Output the (X, Y) coordinate of the center of the cell containing the given text.  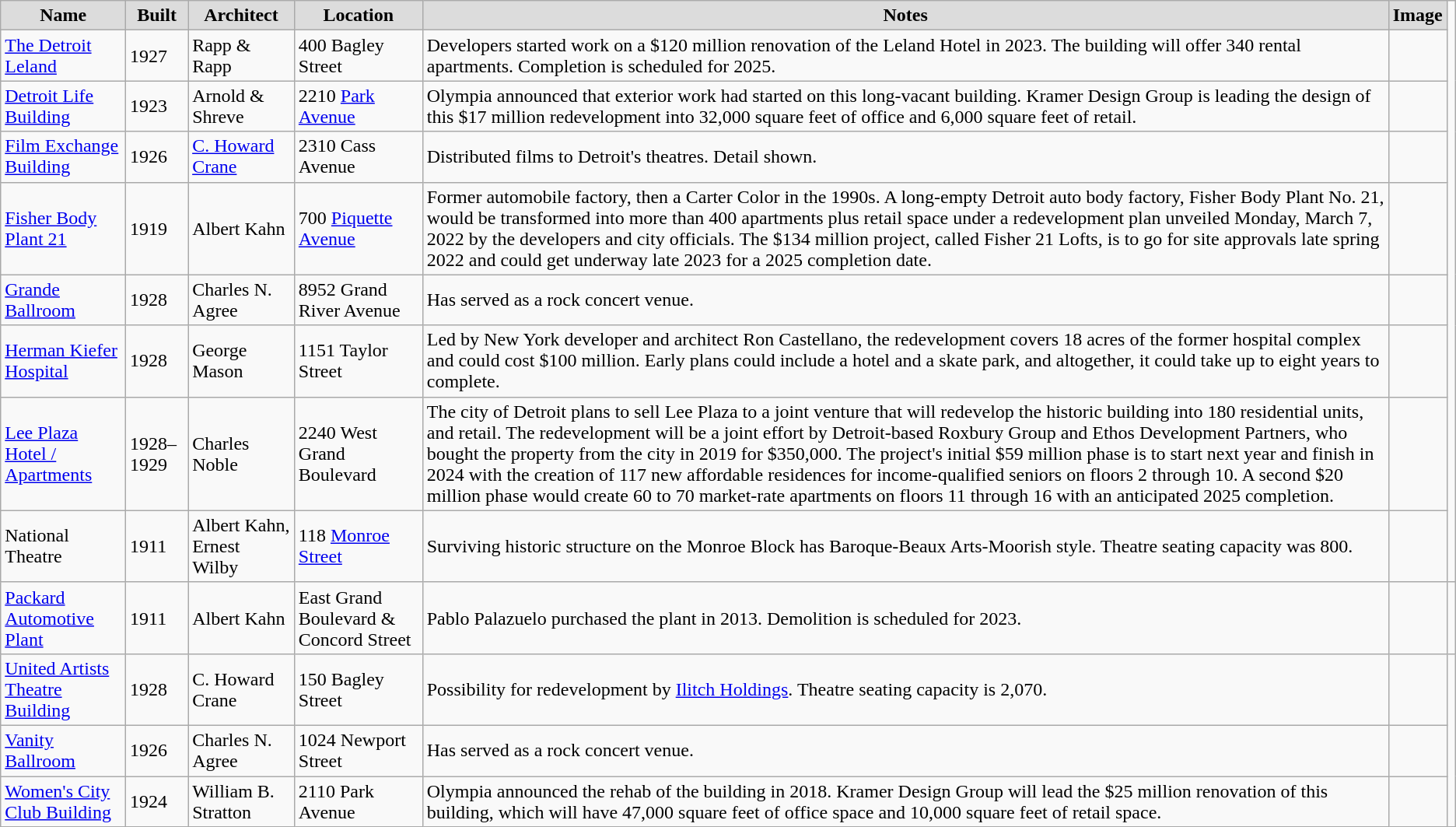
2210 Park Avenue (358, 106)
400 Bagley Street (358, 56)
1928–1929 (157, 454)
Distributed films to Detroit's theatres. Detail shown. (905, 157)
1927 (157, 56)
Built (157, 16)
Location (358, 16)
United Artists Theatre Building (64, 689)
Lee Plaza Hotel / Apartments (64, 454)
Packard Automotive Plant (64, 618)
National Theatre (64, 546)
Name (64, 16)
East Grand Boulevard & Concord Street (358, 618)
Architect (241, 16)
Grande Ballroom (64, 300)
Detroit Life Building (64, 106)
1024 Newport Street (358, 750)
Image (1417, 16)
Rapp & Rapp (241, 56)
Possibility for redevelopment by Ilitch Holdings. Theatre seating capacity is 2,070. (905, 689)
The Detroit Leland (64, 56)
Notes (905, 16)
Film Exchange Building (64, 157)
Charles Noble (241, 454)
Women's City Club Building (64, 801)
1923 (157, 106)
Arnold & Shreve (241, 106)
Fisher Body Plant 21 (64, 229)
George Mason (241, 361)
2240 West Grand Boulevard (358, 454)
150 Bagley Street (358, 689)
2310 Cass Avenue (358, 157)
2110 Park Avenue (358, 801)
1924 (157, 801)
8952 Grand River Avenue (358, 300)
William B. Stratton (241, 801)
700 Piquette Avenue (358, 229)
1151 Taylor Street (358, 361)
Pablo Palazuelo purchased the plant in 2013. Demolition is scheduled for 2023. (905, 618)
Surviving historic structure on the Monroe Block has Baroque-Beaux Arts-Moorish style. Theatre seating capacity was 800. (905, 546)
Vanity Ballroom (64, 750)
1919 (157, 229)
Herman Kiefer Hospital (64, 361)
118 Monroe Street (358, 546)
Albert Kahn, Ernest Wilby (241, 546)
